Output the (X, Y) coordinate of the center of the cell containing the given text.  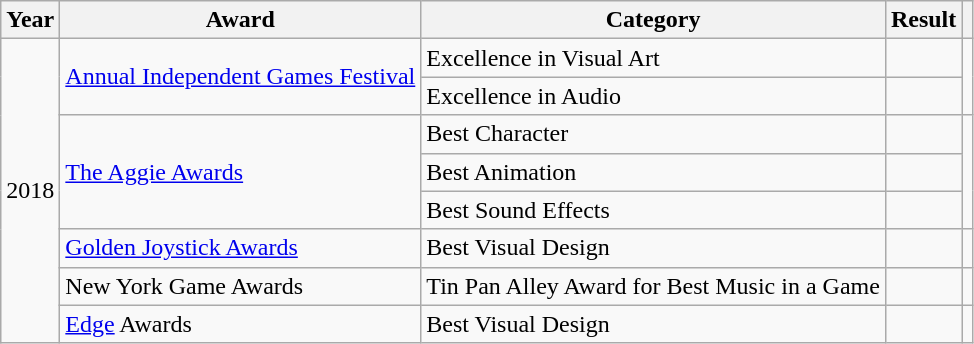
Best Animation (654, 172)
Edge Awards (240, 324)
Result (923, 20)
New York Game Awards (240, 286)
Best Sound Effects (654, 210)
The Aggie Awards (240, 172)
Tin Pan Alley Award for Best Music in a Game (654, 286)
Best Character (654, 134)
Golden Joystick Awards (240, 248)
Excellence in Visual Art (654, 58)
Award (240, 20)
Category (654, 20)
2018 (30, 191)
Year (30, 20)
Annual Independent Games Festival (240, 77)
Excellence in Audio (654, 96)
